Scan for the cell matching the given text and deliver its [x, y] coordinate at center. 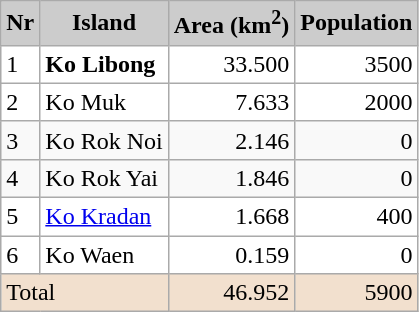
5900 [356, 293]
5 [20, 217]
400 [356, 217]
1 [20, 64]
1.668 [232, 217]
Ko Waen [104, 255]
Area (km2) [232, 24]
Total [84, 293]
33.500 [232, 64]
2000 [356, 102]
Ko Rok Noi [104, 140]
2.146 [232, 140]
3 [20, 140]
Ko Rok Yai [104, 178]
Island [104, 24]
3500 [356, 64]
6 [20, 255]
Ko Kradan [104, 217]
4 [20, 178]
7.633 [232, 102]
1.846 [232, 178]
Population [356, 24]
Nr [20, 24]
Ko Libong [104, 64]
Ko Muk [104, 102]
2 [20, 102]
0.159 [232, 255]
46.952 [232, 293]
